Capture the cell that displays the provided text and extract its (X, Y) central coordinate. 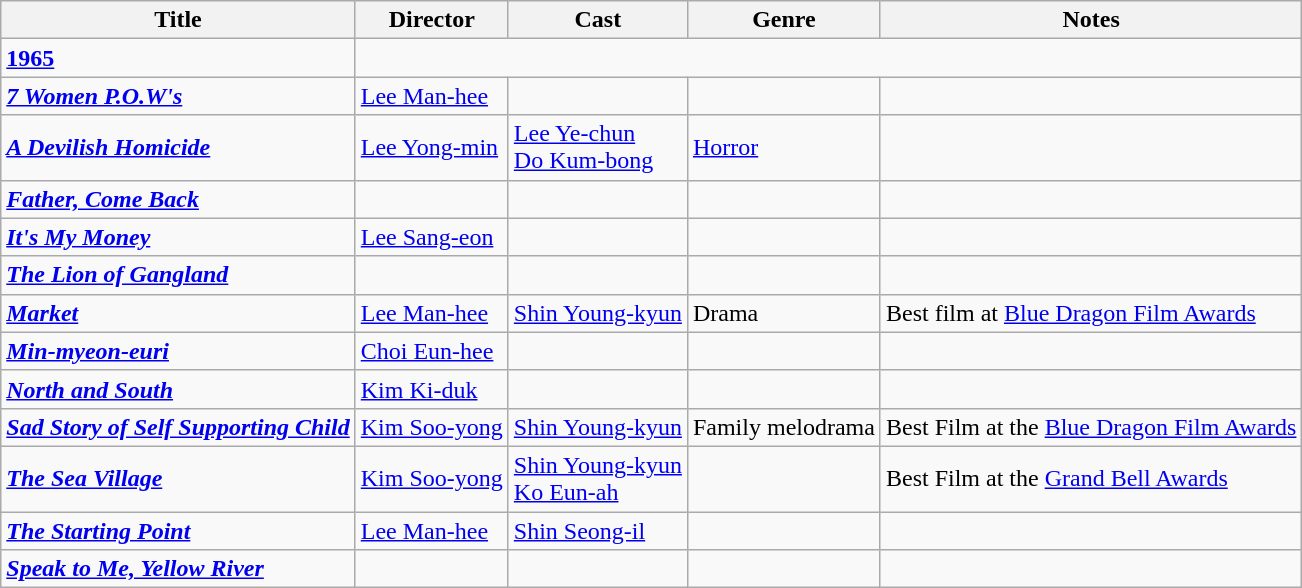
Lee Yong-min (432, 148)
Shin Seong-il (598, 531)
It's My Money (178, 237)
Shin Young-kyunKo Eun-ah (598, 478)
Best Film at the Blue Dragon Film Awards (1091, 427)
Father, Come Back (178, 199)
Lee Ye-chunDo Kum-bong (598, 148)
Family melodrama (784, 427)
1965 (178, 58)
Director (432, 20)
Choi Eun-hee (432, 351)
Drama (784, 313)
Sad Story of Self Supporting Child (178, 427)
7 Women P.O.W's (178, 96)
Title (178, 20)
North and South (178, 389)
Best Film at the Grand Bell Awards (1091, 478)
Notes (1091, 20)
The Lion of Gangland (178, 275)
Cast (598, 20)
Speak to Me, Yellow River (178, 569)
The Sea Village (178, 478)
Horror (784, 148)
Min-myeon-euri (178, 351)
Market (178, 313)
Kim Ki-duk (432, 389)
Genre (784, 20)
Lee Sang-eon (432, 237)
Best film at Blue Dragon Film Awards (1091, 313)
The Starting Point (178, 531)
A Devilish Homicide (178, 148)
